From the cell containing the given text, extract its center point as (X, Y) coordinate. 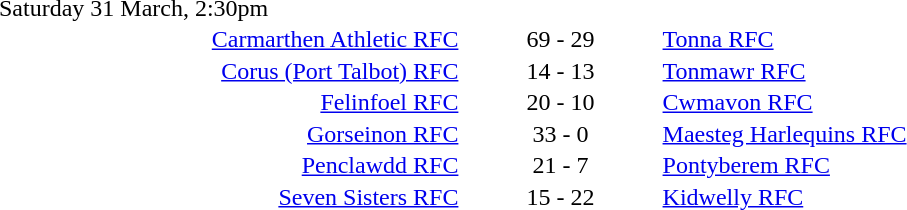
21 - 7 (560, 165)
33 - 0 (560, 134)
20 - 10 (560, 103)
14 - 13 (560, 71)
69 - 29 (560, 39)
